Output the [X, Y] coordinate of the center of the cell containing the given text.  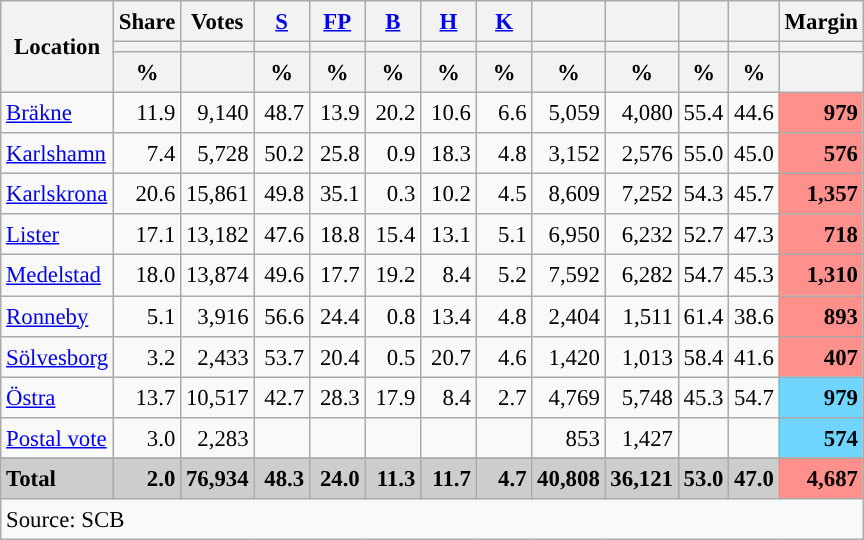
24.4 [337, 316]
7,592 [568, 276]
3.0 [146, 438]
20.2 [393, 114]
3.2 [146, 356]
5,059 [568, 114]
52.7 [703, 234]
0.3 [393, 194]
Share [146, 22]
Postal vote [58, 438]
2,283 [218, 438]
3,152 [568, 154]
Karlskrona [58, 194]
42.7 [282, 398]
47.6 [282, 234]
1,511 [642, 316]
Source: SCB [432, 520]
18.0 [146, 276]
10,517 [218, 398]
54.3 [703, 194]
18.8 [337, 234]
17.7 [337, 276]
45.0 [754, 154]
13.7 [146, 398]
15,861 [218, 194]
5.2 [504, 276]
Lister [58, 234]
1,357 [821, 194]
6,232 [642, 234]
56.6 [282, 316]
4.6 [504, 356]
853 [568, 438]
4.7 [504, 478]
0.9 [393, 154]
50.2 [282, 154]
4,687 [821, 478]
2.0 [146, 478]
9,140 [218, 114]
49.6 [282, 276]
5,748 [642, 398]
1,427 [642, 438]
13,182 [218, 234]
Medelstad [58, 276]
17.1 [146, 234]
718 [821, 234]
55.0 [703, 154]
8,609 [568, 194]
7.4 [146, 154]
5,728 [218, 154]
Sölvesborg [58, 356]
53.7 [282, 356]
18.3 [449, 154]
49.8 [282, 194]
13.9 [337, 114]
58.4 [703, 356]
K [504, 22]
20.6 [146, 194]
28.3 [337, 398]
13,874 [218, 276]
40,808 [568, 478]
10.6 [449, 114]
574 [821, 438]
Karlshamn [58, 154]
0.5 [393, 356]
2,433 [218, 356]
36,121 [642, 478]
24.0 [337, 478]
47.3 [754, 234]
S [282, 22]
Bräkne [58, 114]
35.1 [337, 194]
Votes [218, 22]
20.7 [449, 356]
38.6 [754, 316]
Total [58, 478]
7,252 [642, 194]
407 [821, 356]
1,420 [568, 356]
19.2 [393, 276]
0.8 [393, 316]
3,916 [218, 316]
15.4 [393, 234]
2,404 [568, 316]
11.3 [393, 478]
25.8 [337, 154]
20.4 [337, 356]
Location [58, 47]
55.4 [703, 114]
17.9 [393, 398]
6,950 [568, 234]
576 [821, 154]
Ronneby [58, 316]
48.3 [282, 478]
FP [337, 22]
4,769 [568, 398]
Östra [58, 398]
53.0 [703, 478]
48.7 [282, 114]
61.4 [703, 316]
2,576 [642, 154]
76,934 [218, 478]
H [449, 22]
13.1 [449, 234]
Margin [821, 22]
2.7 [504, 398]
44.6 [754, 114]
4,080 [642, 114]
6.6 [504, 114]
6,282 [642, 276]
45.7 [754, 194]
47.0 [754, 478]
11.7 [449, 478]
893 [821, 316]
B [393, 22]
1,013 [642, 356]
11.9 [146, 114]
10.2 [449, 194]
13.4 [449, 316]
41.6 [754, 356]
1,310 [821, 276]
4.5 [504, 194]
